Search for the cell housing the specified text and yield its (X, Y) center coordinate. 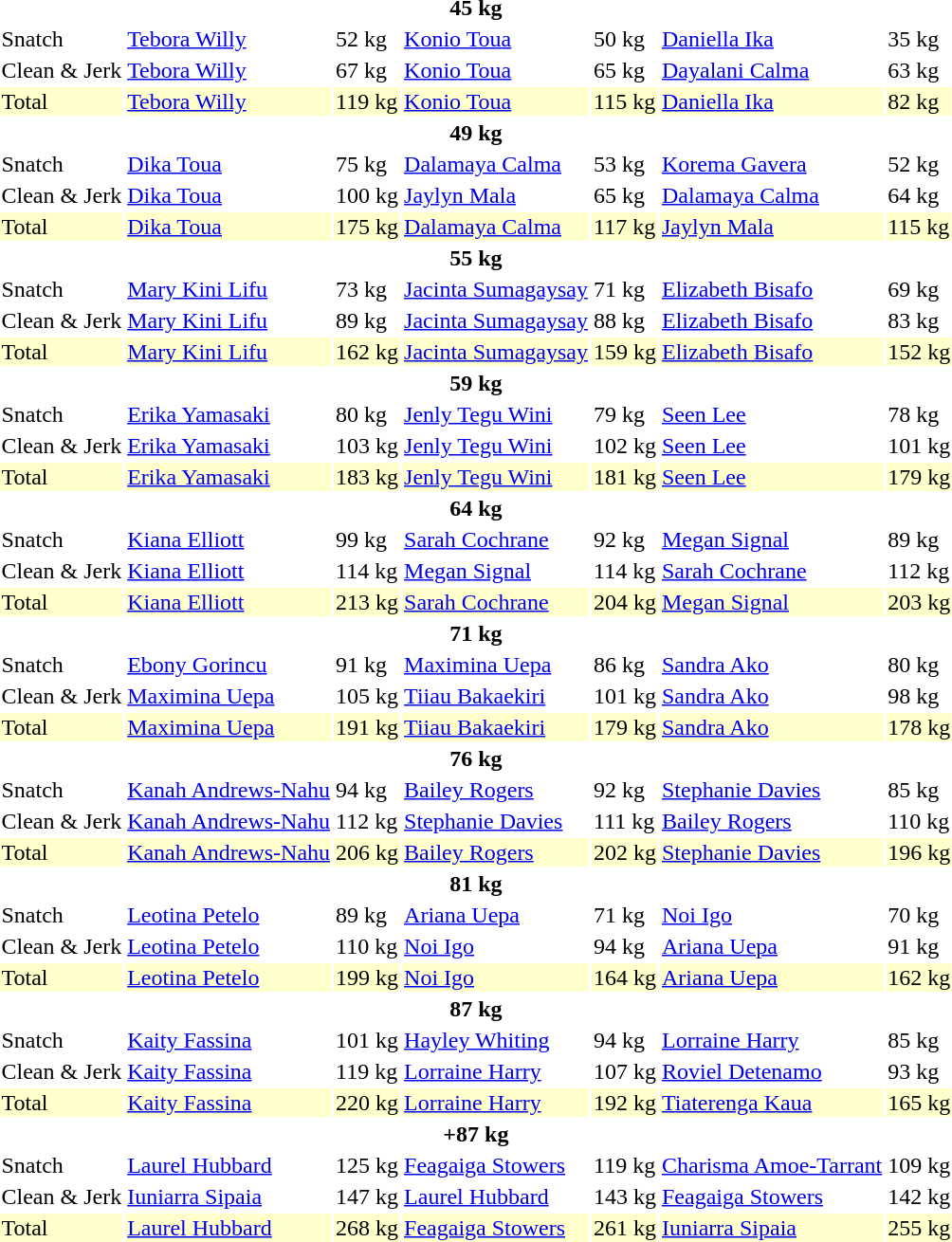
Roviel Detenamo (772, 1071)
191 kg (368, 727)
199 kg (368, 977)
117 kg (626, 227)
268 kg (368, 1228)
88 kg (626, 320)
203 kg (920, 602)
255 kg (920, 1228)
196 kg (920, 852)
75 kg (368, 164)
164 kg (626, 977)
70 kg (920, 915)
213 kg (368, 602)
73 kg (368, 289)
59 kg (476, 383)
49 kg (476, 133)
103 kg (368, 446)
159 kg (626, 352)
79 kg (626, 414)
Ebony Gorincu (229, 665)
102 kg (626, 446)
99 kg (368, 539)
Dayalani Calma (772, 70)
111 kg (626, 821)
+87 kg (476, 1134)
55 kg (476, 258)
93 kg (920, 1071)
105 kg (368, 696)
202 kg (626, 852)
175 kg (368, 227)
152 kg (920, 352)
107 kg (626, 1071)
Hayley Whiting (497, 1040)
100 kg (368, 195)
220 kg (368, 1103)
143 kg (626, 1196)
86 kg (626, 665)
142 kg (920, 1196)
82 kg (920, 101)
206 kg (368, 852)
181 kg (626, 477)
Tiaterenga Kaua (772, 1103)
261 kg (626, 1228)
Charisma Amoe-Tarrant (772, 1165)
63 kg (920, 70)
192 kg (626, 1103)
35 kg (920, 39)
165 kg (920, 1103)
67 kg (368, 70)
76 kg (476, 758)
Korema Gavera (772, 164)
69 kg (920, 289)
147 kg (368, 1196)
125 kg (368, 1165)
98 kg (920, 696)
83 kg (920, 320)
78 kg (920, 414)
53 kg (626, 164)
109 kg (920, 1165)
50 kg (626, 39)
183 kg (368, 477)
178 kg (920, 727)
204 kg (626, 602)
87 kg (476, 1009)
81 kg (476, 884)
